Determine the [x, y] coordinate at the center of the cell enclosing the given text.  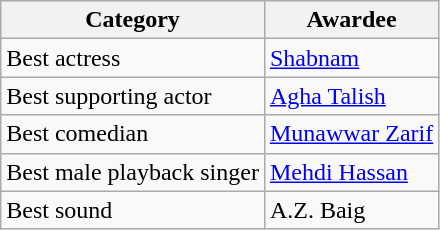
Munawwar Zarif [351, 134]
Shabnam [351, 58]
A.Z. Baig [351, 210]
Best actress [133, 58]
Mehdi Hassan [351, 172]
Best comedian [133, 134]
Best male playback singer [133, 172]
Awardee [351, 20]
Best sound [133, 210]
Category [133, 20]
Best supporting actor [133, 96]
Agha Talish [351, 96]
